For the text-containing cell, return its midpoint in (x, y) coordinate format. 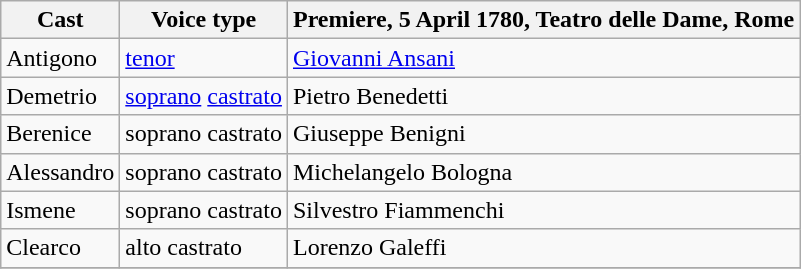
Ismene (60, 210)
Silvestro Fiammenchi (543, 210)
Giovanni Ansani (543, 58)
Michelangelo Bologna (543, 172)
Alessandro (60, 172)
tenor (204, 58)
Lorenzo Galeffi (543, 248)
Clearco (60, 248)
Antigono (60, 58)
Giuseppe Benigni (543, 134)
Voice type (204, 20)
Premiere, 5 April 1780, Teatro delle Dame, Rome (543, 20)
Berenice (60, 134)
alto castrato (204, 248)
Pietro Benedetti (543, 96)
Cast (60, 20)
Demetrio (60, 96)
